Identify which cell holds the provided text, then report its [x, y] central coordinate. 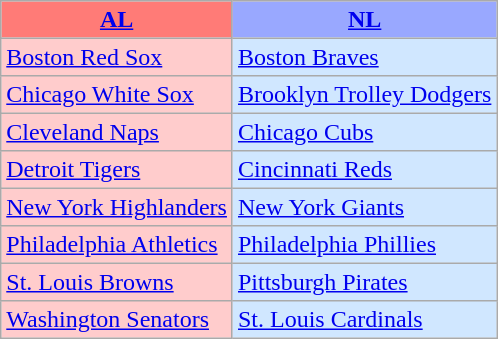
New York Giants [364, 206]
Philadelphia Athletics [117, 244]
St. Louis Browns [117, 282]
Brooklyn Trolley Dodgers [364, 94]
Philadelphia Phillies [364, 244]
Chicago White Sox [117, 94]
Detroit Tigers [117, 170]
Boston Braves [364, 56]
AL [117, 20]
St. Louis Cardinals [364, 318]
Cleveland Naps [117, 132]
NL [364, 20]
Chicago Cubs [364, 132]
New York Highlanders [117, 206]
Boston Red Sox [117, 56]
Cincinnati Reds [364, 170]
Washington Senators [117, 318]
Pittsburgh Pirates [364, 282]
